Identify which cell holds the provided text, then report its [x, y] central coordinate. 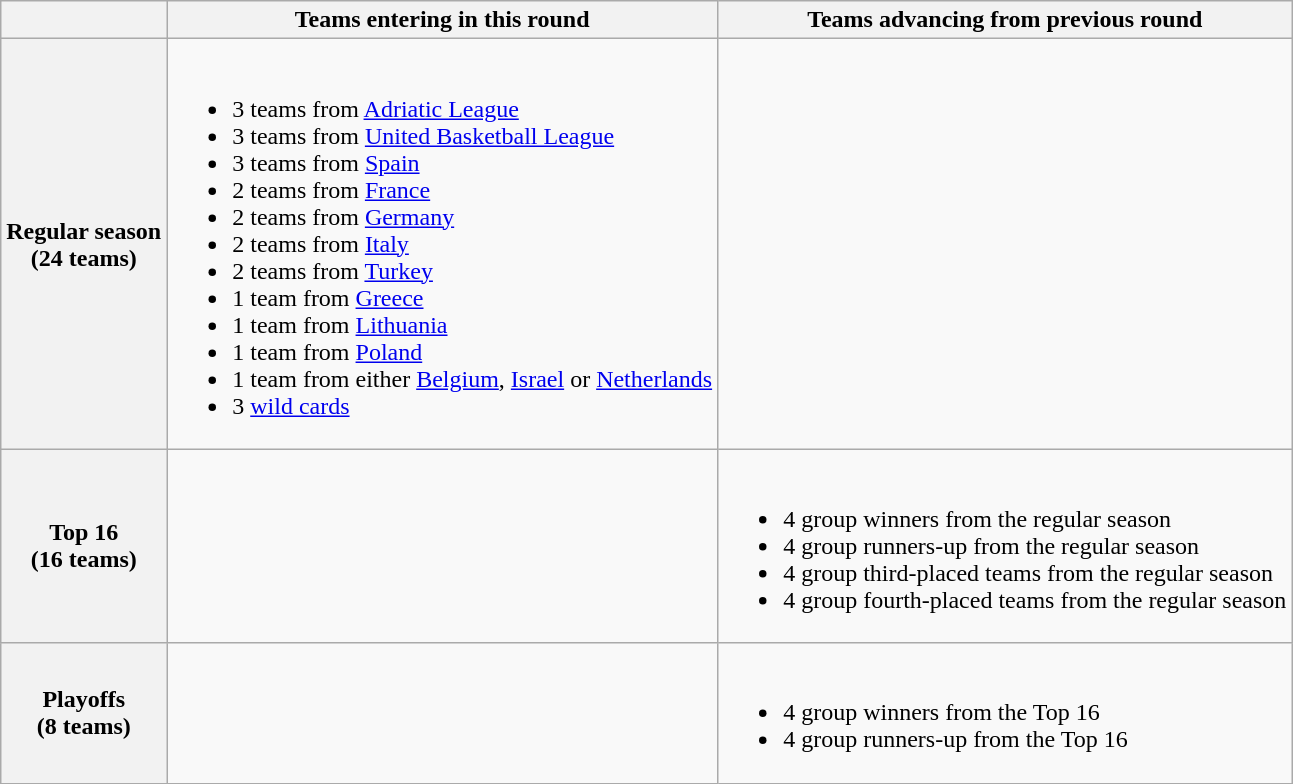
Teams entering in this round [442, 20]
4 group winners from the Top 164 group runners-up from the Top 16 [1005, 713]
Playoffs(8 teams) [84, 713]
Top 16(16 teams) [84, 546]
Regular season(24 teams) [84, 244]
Teams advancing from previous round [1005, 20]
